Scan for the cell matching the given text and deliver its (X, Y) coordinate at center. 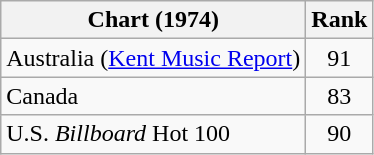
Rank (340, 20)
Chart (1974) (154, 20)
83 (340, 96)
Australia (Kent Music Report) (154, 58)
Canada (154, 96)
U.S. Billboard Hot 100 (154, 134)
91 (340, 58)
90 (340, 134)
